Identify which cell holds the provided text, then report its (x, y) central coordinate. 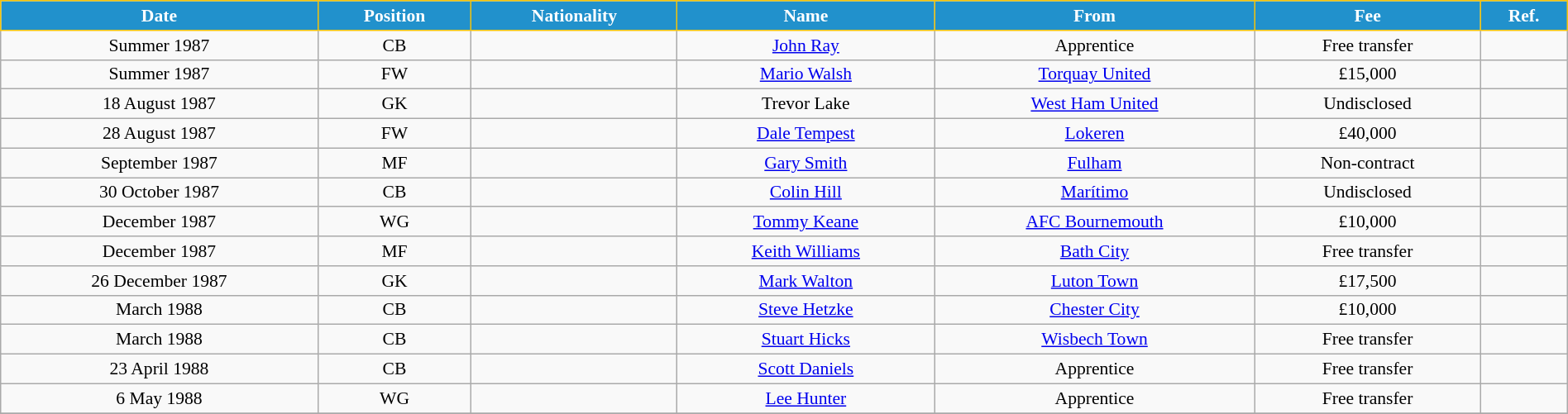
26 December 1987 (159, 281)
Scott Daniels (806, 369)
£15,000 (1368, 74)
£17,500 (1368, 281)
West Ham United (1095, 104)
Chester City (1095, 310)
Date (159, 16)
6 May 1988 (159, 398)
Nationality (574, 16)
Bath City (1095, 251)
28 August 1987 (159, 134)
Stuart Hicks (806, 340)
Marítimo (1095, 193)
Fee (1368, 16)
Mario Walsh (806, 74)
30 October 1987 (159, 193)
Luton Town (1095, 281)
23 April 1988 (159, 369)
Gary Smith (806, 163)
Ref. (1523, 16)
Colin Hill (806, 193)
Lokeren (1095, 134)
Tommy Keane (806, 222)
Mark Walton (806, 281)
Fulham (1095, 163)
Dale Tempest (806, 134)
From (1095, 16)
John Ray (806, 45)
Wisbech Town (1095, 340)
Lee Hunter (806, 398)
Keith Williams (806, 251)
Trevor Lake (806, 104)
September 1987 (159, 163)
Torquay United (1095, 74)
AFC Bournemouth (1095, 222)
Position (394, 16)
£40,000 (1368, 134)
Non-contract (1368, 163)
Steve Hetzke (806, 310)
18 August 1987 (159, 104)
Name (806, 16)
